Scan for the cell matching the given text and deliver its [X, Y] coordinate at center. 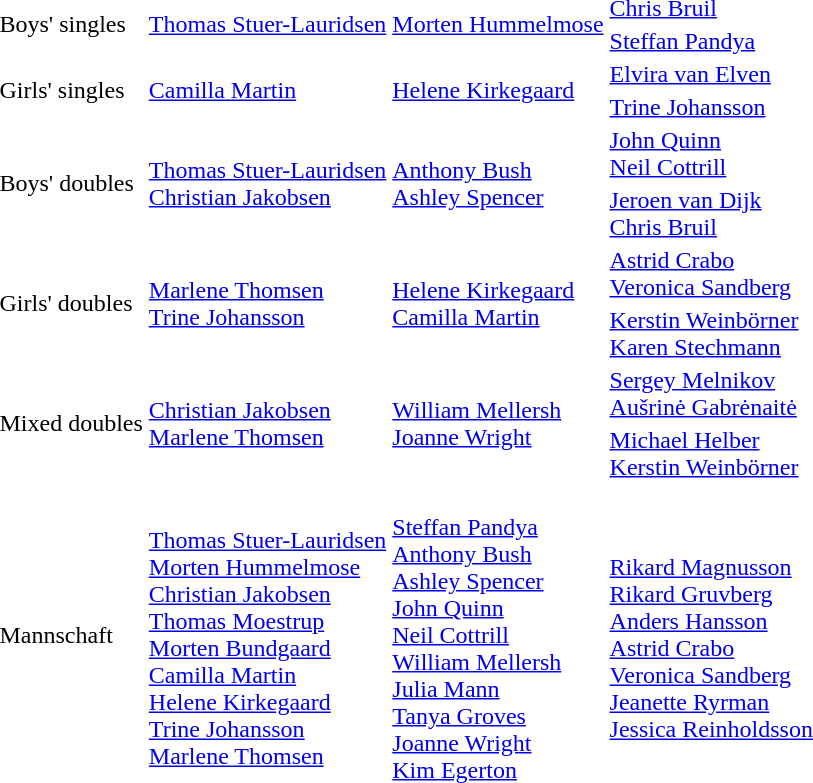
Marlene Thomsen Trine Johansson [267, 304]
Camilla Martin [267, 90]
Helene Kirkegaard [498, 90]
Thomas Stuer-Lauridsen Christian Jakobsen [267, 184]
Helene Kirkegaard Camilla Martin [498, 304]
Anthony Bush Ashley Spencer [498, 184]
William Mellersh Joanne Wright [498, 424]
Christian Jakobsen Marlene Thomsen [267, 424]
